Scan for the cell matching the given text and deliver its (x, y) coordinate at center. 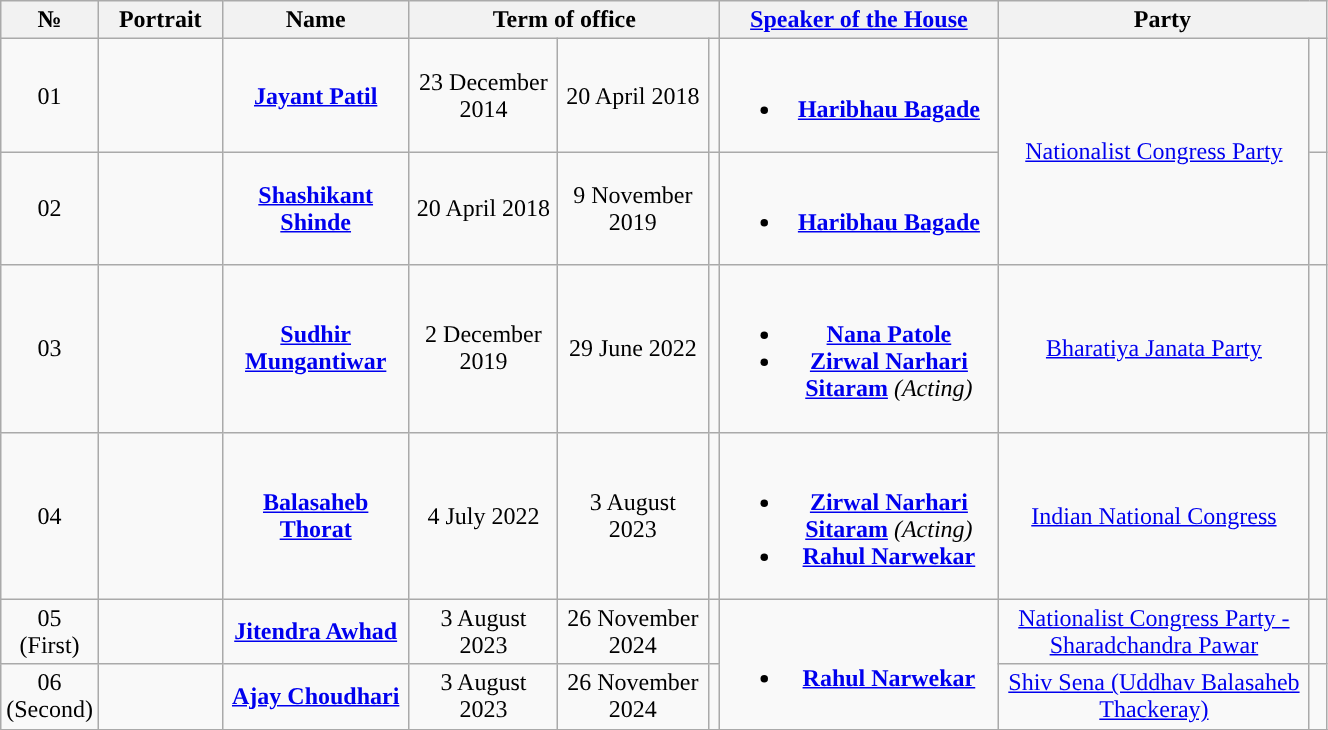
Balasaheb Thorat (316, 516)
Speaker of the House (858, 20)
Jitendra Awhad (316, 632)
Jayant Patil (316, 96)
Term of office (564, 20)
Shashikant Shinde (316, 208)
02 (50, 208)
Sudhir Mungantiwar (316, 348)
03 (50, 348)
Indian National Congress (1154, 516)
Nationalist Congress Party - Sharadchandra Pawar (1154, 632)
9 November 2019 (632, 208)
Rahul Narwekar (858, 664)
Party (1162, 20)
2 December 2019 (483, 348)
Ajay Choudhari (316, 696)
Name (316, 20)
Zirwal Narhari Sitaram (Acting)Rahul Narwekar (858, 516)
Shiv Sena (Uddhav Balasaheb Thackeray) (1154, 696)
Bharatiya Janata Party (1154, 348)
29 June 2022 (632, 348)
Nationalist Congress Party (1154, 152)
4 July 2022 (483, 516)
Nana PatoleZirwal Narhari Sitaram (Acting) (858, 348)
01 (50, 96)
05 (First) (50, 632)
23 December 2014 (483, 96)
№ (50, 20)
04 (50, 516)
06 (Second) (50, 696)
Portrait (160, 20)
